Find where the given text appears and provide that cell's center as (x, y) coordinate. 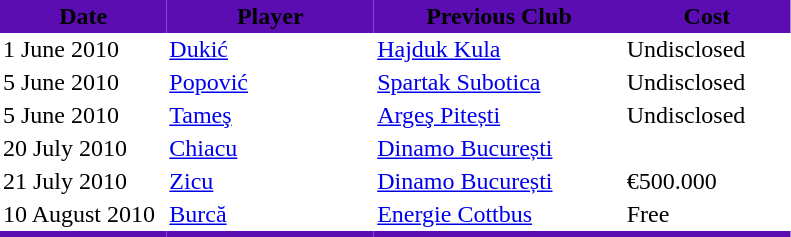
20 July 2010 (83, 148)
21 July 2010 (83, 182)
Spartak Subotica (498, 82)
Previous Club (498, 16)
Popović (270, 82)
Zicu (270, 182)
Tameş (270, 116)
Chiacu (270, 148)
1 June 2010 (83, 50)
Date (83, 16)
Player (270, 16)
Free (707, 214)
Energie Cottbus (498, 214)
Cost (707, 16)
Dukić (270, 50)
Hajduk Kula (498, 50)
Burcă (270, 214)
€500.000 (707, 182)
10 August 2010 (83, 214)
Argeş Pitești (498, 116)
